Locate the cell with the specified text and output its [X, Y] center coordinate. 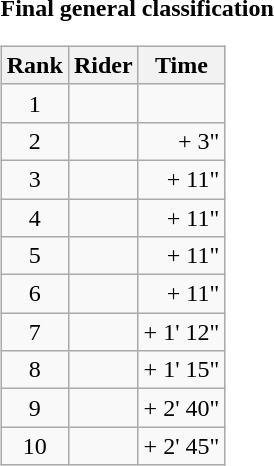
4 [34, 217]
2 [34, 141]
Time [182, 65]
+ 2' 45" [182, 446]
5 [34, 256]
6 [34, 294]
3 [34, 179]
+ 1' 12" [182, 332]
Rank [34, 65]
Rider [103, 65]
1 [34, 103]
+ 3" [182, 141]
7 [34, 332]
8 [34, 370]
+ 1' 15" [182, 370]
9 [34, 408]
+ 2' 40" [182, 408]
10 [34, 446]
